Detect which cell encompasses the target text, then output its [X, Y] center coordinate. 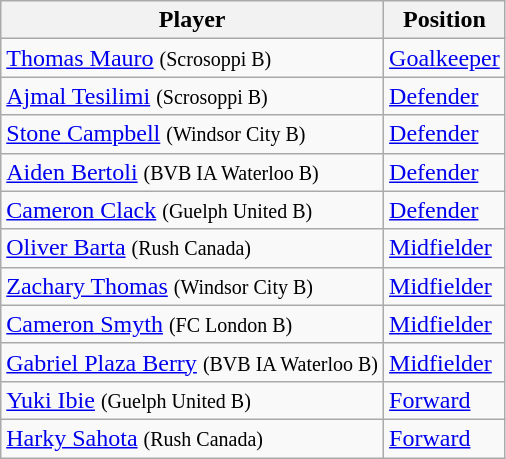
Cameron Smyth (FC London B) [192, 324]
Goalkeeper [445, 58]
Stone Campbell (Windsor City B) [192, 134]
Player [192, 20]
Thomas Mauro (Scrosoppi B) [192, 58]
Gabriel Plaza Berry (BVB IA Waterloo B) [192, 362]
Ajmal Tesilimi (Scrosoppi B) [192, 96]
Harky Sahota (Rush Canada) [192, 438]
Aiden Bertoli (BVB IA Waterloo B) [192, 172]
Oliver Barta (Rush Canada) [192, 248]
Zachary Thomas (Windsor City B) [192, 286]
Position [445, 20]
Cameron Clack (Guelph United B) [192, 210]
Yuki Ibie (Guelph United B) [192, 400]
